For the text-containing cell, return its midpoint in [x, y] coordinate format. 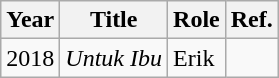
Role [197, 20]
Erik [197, 58]
Untuk Ibu [114, 58]
Title [114, 20]
2018 [30, 58]
Ref. [252, 20]
Year [30, 20]
